Locate the cell with the specified text and output its (x, y) center coordinate. 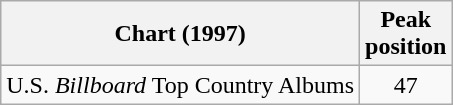
Chart (1997) (180, 34)
Peakposition (406, 34)
47 (406, 85)
U.S. Billboard Top Country Albums (180, 85)
